Detect which cell encompasses the target text, then output its [X, Y] center coordinate. 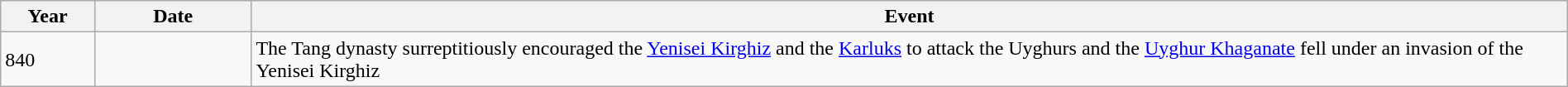
840 [48, 60]
Event [910, 17]
Year [48, 17]
Date [172, 17]
